Output the (X, Y) coordinate of the center of the cell containing the given text.  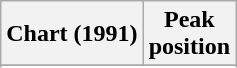
Peakposition (189, 34)
Chart (1991) (72, 34)
